Determine the (X, Y) coordinate at the center of the cell enclosing the given text.  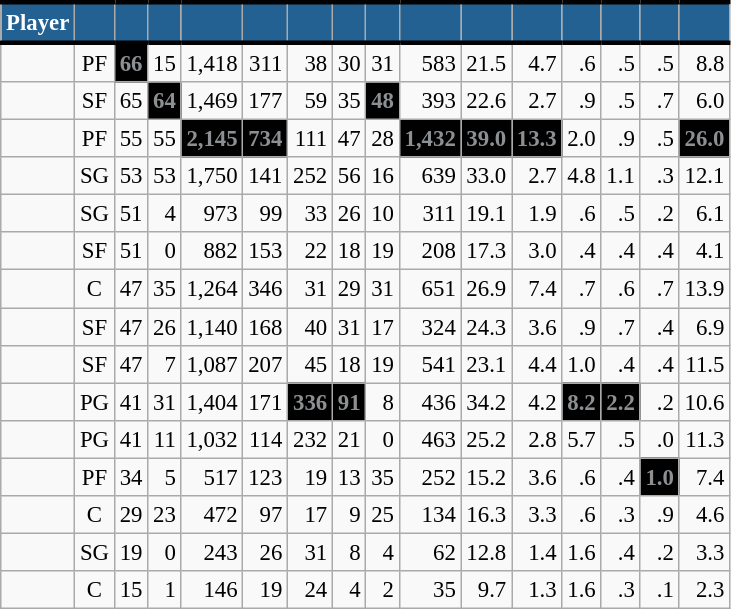
6.9 (704, 327)
1.3 (537, 590)
472 (212, 515)
651 (430, 289)
28 (382, 139)
4.2 (537, 402)
13.3 (537, 139)
1.4 (537, 552)
15.2 (486, 477)
243 (212, 552)
16.3 (486, 515)
1,087 (212, 364)
4.7 (537, 62)
Player (38, 22)
21.5 (486, 62)
.0 (660, 439)
59 (310, 101)
463 (430, 439)
16 (382, 176)
17.3 (486, 251)
171 (266, 402)
33.0 (486, 176)
33 (310, 214)
22.6 (486, 101)
8.8 (704, 62)
34 (130, 477)
5.7 (582, 439)
11.3 (704, 439)
24 (310, 590)
1.9 (537, 214)
22 (310, 251)
38 (310, 62)
34.2 (486, 402)
436 (430, 402)
48 (382, 101)
1,264 (212, 289)
10.6 (704, 402)
24.3 (486, 327)
64 (164, 101)
40 (310, 327)
324 (430, 327)
1.1 (620, 176)
114 (266, 439)
517 (212, 477)
99 (266, 214)
7 (164, 364)
25.2 (486, 439)
11 (164, 439)
21 (348, 439)
11.5 (704, 364)
4.6 (704, 515)
25 (382, 515)
45 (310, 364)
2 (382, 590)
146 (212, 590)
177 (266, 101)
973 (212, 214)
583 (430, 62)
26.0 (704, 139)
1,750 (212, 176)
208 (430, 251)
4.4 (537, 364)
2.8 (537, 439)
4.8 (582, 176)
134 (430, 515)
30 (348, 62)
1,432 (430, 139)
541 (430, 364)
153 (266, 251)
168 (266, 327)
141 (266, 176)
91 (348, 402)
9.7 (486, 590)
123 (266, 477)
62 (430, 552)
12.1 (704, 176)
882 (212, 251)
1,404 (212, 402)
1,418 (212, 62)
2.3 (704, 590)
207 (266, 364)
4.1 (704, 251)
336 (310, 402)
12.8 (486, 552)
2,145 (212, 139)
2.0 (582, 139)
1,469 (212, 101)
23.1 (486, 364)
1 (164, 590)
66 (130, 62)
19.1 (486, 214)
.1 (660, 590)
6.1 (704, 214)
56 (348, 176)
111 (310, 139)
3.0 (537, 251)
232 (310, 439)
23 (164, 515)
97 (266, 515)
346 (266, 289)
8.2 (582, 402)
26.9 (486, 289)
10 (382, 214)
639 (430, 176)
6.0 (704, 101)
39.0 (486, 139)
9 (348, 515)
1,140 (212, 327)
5 (164, 477)
65 (130, 101)
2.2 (620, 402)
1,032 (212, 439)
13.9 (704, 289)
734 (266, 139)
393 (430, 101)
13 (348, 477)
